For the text-containing cell, return its midpoint in [X, Y] coordinate format. 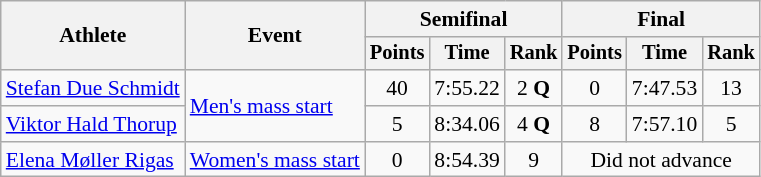
2 Q [534, 88]
Athlete [93, 36]
40 [397, 88]
Final [660, 19]
Men's mass start [275, 106]
0 [594, 88]
7:57.10 [664, 124]
4 Q [534, 124]
13 [731, 88]
7:47.53 [664, 88]
7:55.22 [466, 88]
8 [594, 124]
Stefan Due Schmidt [93, 88]
8:34.06 [466, 124]
Semifinal [464, 19]
Event [275, 36]
Viktor Hald Thorup [93, 124]
